Extract the (X, Y) coordinate from the center of the cell holding the provided text.  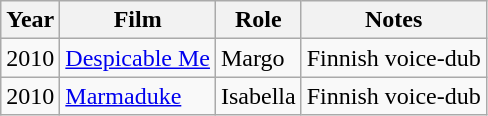
Isabella (258, 96)
Margo (258, 58)
Despicable Me (138, 58)
Notes (394, 20)
Year (30, 20)
Marmaduke (138, 96)
Role (258, 20)
Film (138, 20)
